Return [x, y] of the center of cell containing provided text 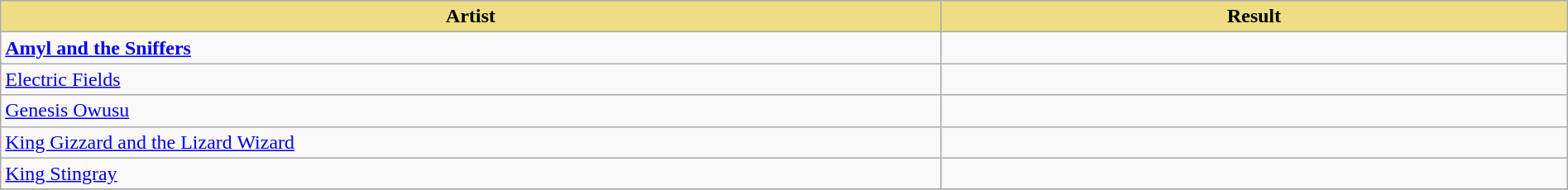
Amyl and the Sniffers [471, 48]
Artist [471, 17]
Genesis Owusu [471, 111]
King Stingray [471, 173]
Electric Fields [471, 79]
King Gizzard and the Lizard Wizard [471, 142]
Result [1254, 17]
